Scan for the cell matching the given text and deliver its (X, Y) coordinate at center. 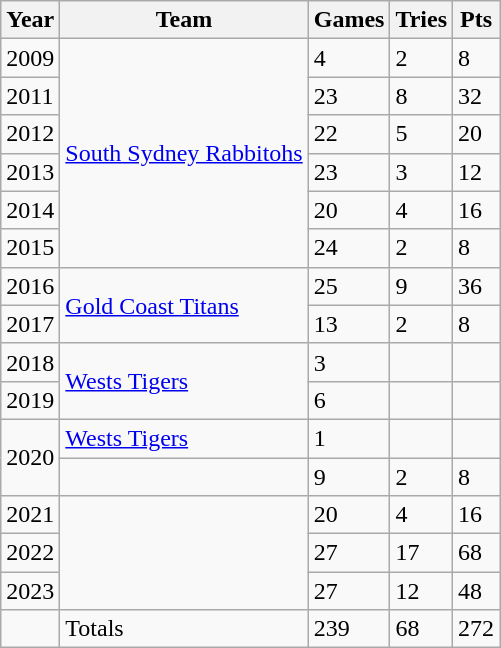
2015 (30, 248)
Team (184, 20)
2021 (30, 515)
6 (349, 400)
17 (422, 553)
239 (349, 629)
2016 (30, 286)
2014 (30, 210)
South Sydney Rabbitohs (184, 153)
32 (476, 96)
1 (349, 438)
Tries (422, 20)
13 (349, 324)
25 (349, 286)
2019 (30, 400)
36 (476, 286)
2022 (30, 553)
2012 (30, 134)
2017 (30, 324)
Games (349, 20)
2020 (30, 457)
2011 (30, 96)
5 (422, 134)
48 (476, 591)
2018 (30, 362)
24 (349, 248)
22 (349, 134)
Year (30, 20)
272 (476, 629)
2013 (30, 172)
2023 (30, 591)
Gold Coast Titans (184, 305)
2009 (30, 58)
Totals (184, 629)
Pts (476, 20)
